Find where the given text appears and provide that cell's center as (x, y) coordinate. 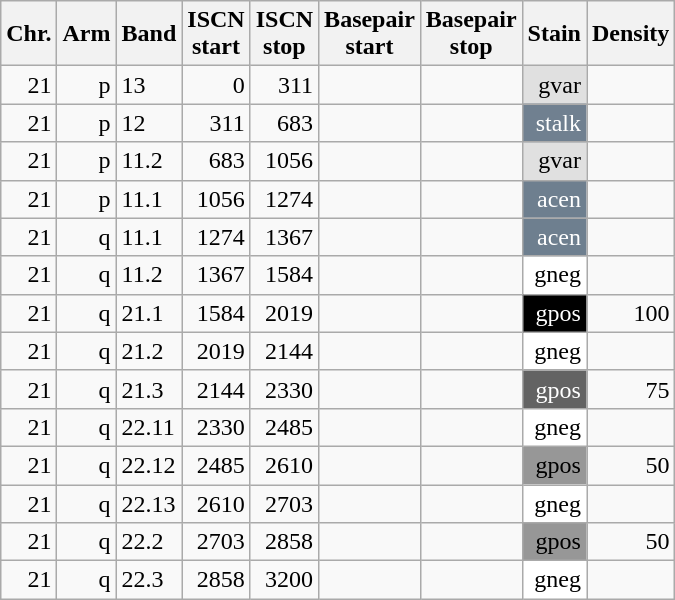
0 (216, 85)
Density (630, 34)
3200 (284, 580)
Chr. (29, 34)
21.1 (149, 313)
Arm (86, 34)
100 (630, 313)
21.3 (149, 389)
Basepairstart (370, 34)
21.2 (149, 351)
12 (149, 123)
ISCNstart (216, 34)
stalk (554, 123)
22.11 (149, 427)
22.2 (149, 542)
13 (149, 85)
75 (630, 389)
22.13 (149, 503)
Basepairstop (471, 34)
22.12 (149, 465)
22.3 (149, 580)
Band (149, 34)
ISCNstop (284, 34)
Stain (554, 34)
